Extract the (X, Y) coordinate from the center of the cell holding the provided text.  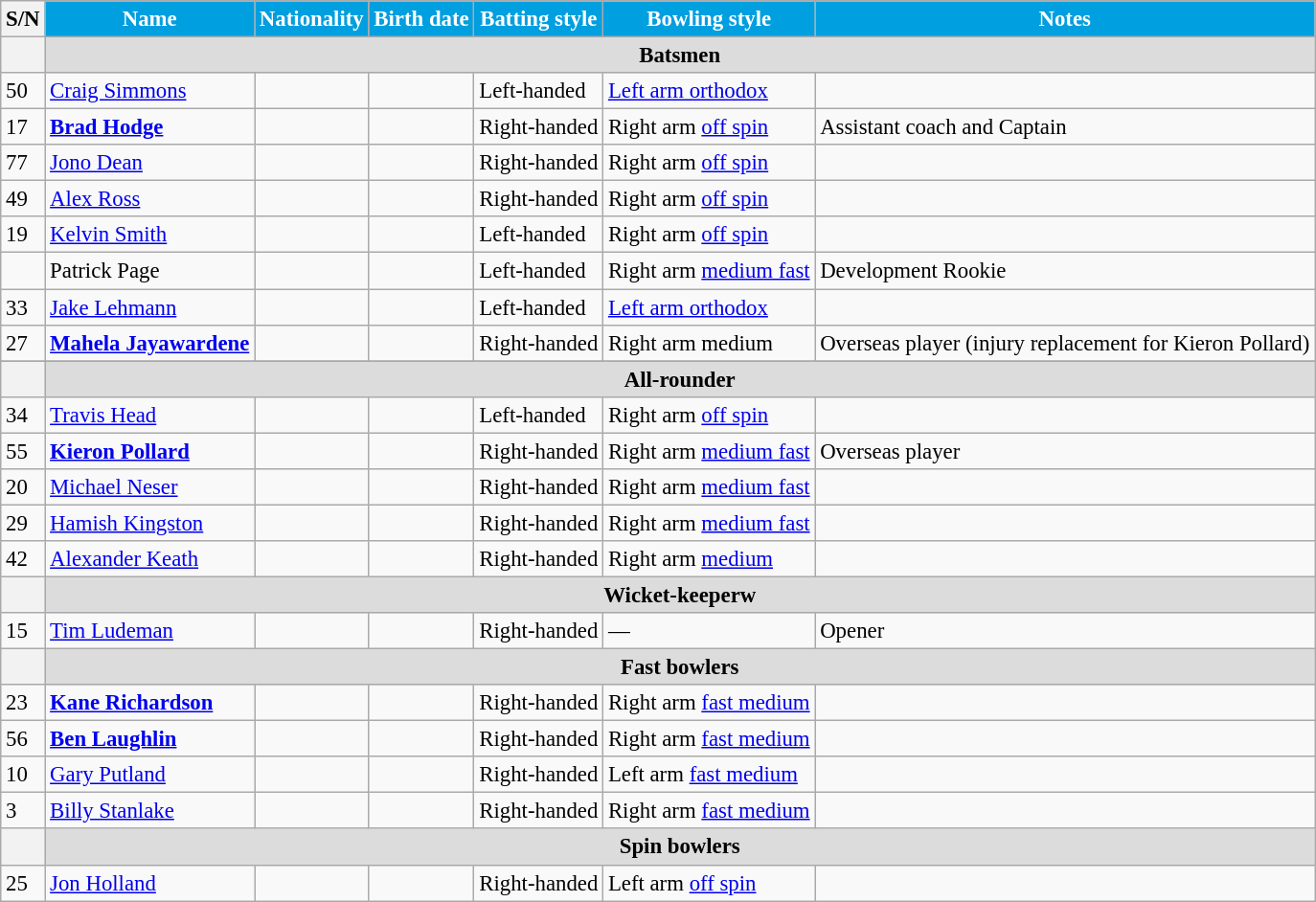
Fast bowlers (680, 667)
Craig Simmons (149, 91)
Opener (1065, 631)
Patrick Page (149, 271)
20 (23, 487)
Name (149, 19)
27 (23, 343)
Brad Hodge (149, 127)
Batsmen (680, 56)
17 (23, 127)
Development Rookie (1065, 271)
Alex Ross (149, 199)
Birth date (421, 19)
10 (23, 775)
Wicket-keeperw (680, 595)
15 (23, 631)
55 (23, 451)
Overseas player (injury replacement for Kieron Pollard) (1065, 343)
42 (23, 559)
25 (23, 883)
Mahela Jayawardene (149, 343)
— (709, 631)
Kane Richardson (149, 703)
Kelvin Smith (149, 235)
19 (23, 235)
34 (23, 415)
Billy Stanlake (149, 811)
All-rounder (680, 379)
Jono Dean (149, 163)
Hamish Kingston (149, 523)
Gary Putland (149, 775)
Overseas player (1065, 451)
Bowling style (709, 19)
Batting style (538, 19)
Jon Holland (149, 883)
Kieron Pollard (149, 451)
56 (23, 739)
Left arm fast medium (709, 775)
Ben Laughlin (149, 739)
50 (23, 91)
Michael Neser (149, 487)
33 (23, 307)
23 (23, 703)
Alexander Keath (149, 559)
29 (23, 523)
77 (23, 163)
Spin bowlers (680, 847)
Assistant coach and Captain (1065, 127)
Tim Ludeman (149, 631)
Jake Lehmann (149, 307)
Nationality (312, 19)
Left arm off spin (709, 883)
Travis Head (149, 415)
3 (23, 811)
S/N (23, 19)
49 (23, 199)
Notes (1065, 19)
